Search for the cell housing the specified text and yield its [X, Y] center coordinate. 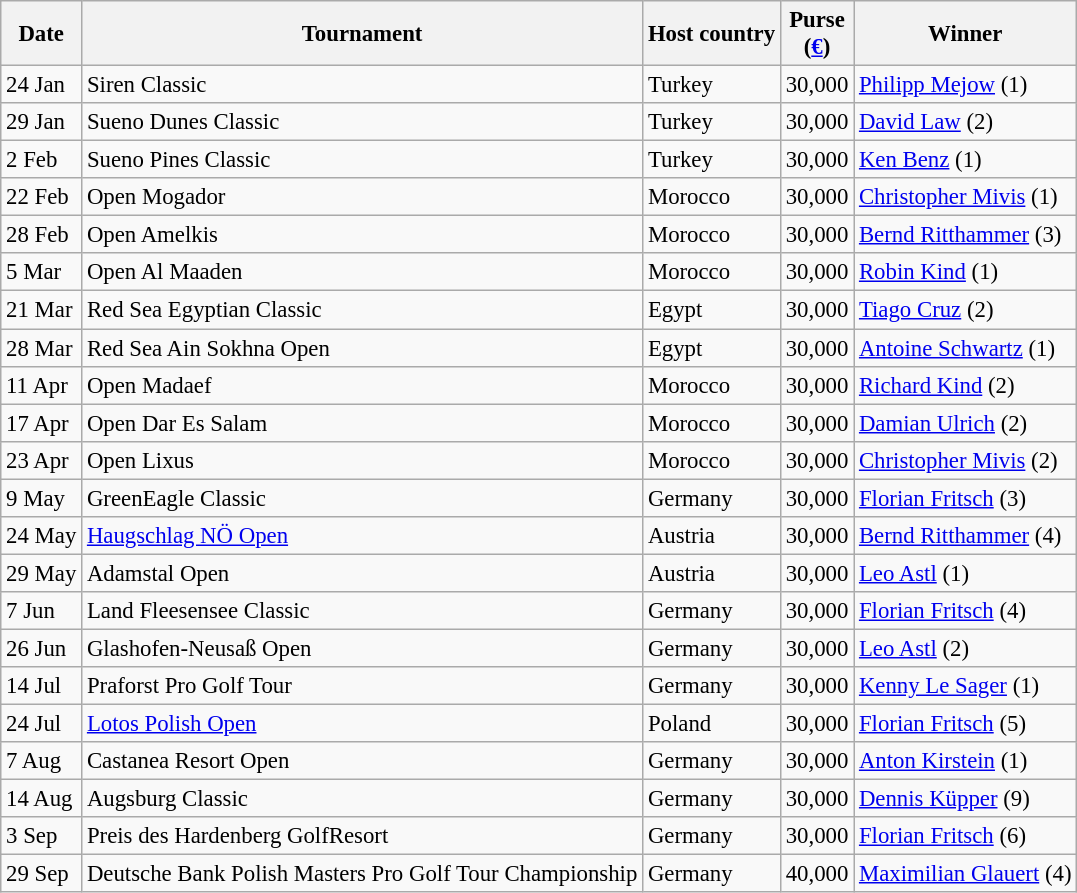
Augsburg Classic [362, 799]
Philipp Mejow (1) [966, 85]
Sueno Dunes Classic [362, 122]
Praforst Pro Golf Tour [362, 686]
GreenEagle Classic [362, 498]
Date [42, 34]
Sueno Pines Classic [362, 160]
7 Jun [42, 611]
Lotos Polish Open [362, 724]
28 Feb [42, 235]
29 Jan [42, 122]
26 Jun [42, 648]
Open Mogador [362, 197]
Ken Benz (1) [966, 160]
23 Apr [42, 460]
Florian Fritsch (3) [966, 498]
Damian Ulrich (2) [966, 423]
Purse(€) [816, 34]
David Law (2) [966, 122]
2 Feb [42, 160]
Open Madaef [362, 385]
Bernd Ritthammer (4) [966, 536]
Florian Fritsch (4) [966, 611]
Open Al Maaden [362, 273]
Haugschlag NÖ Open [362, 536]
21 Mar [42, 310]
Robin Kind (1) [966, 273]
40,000 [816, 874]
3 Sep [42, 836]
Richard Kind (2) [966, 385]
Glashofen-Neusaß Open [362, 648]
Christopher Mivis (1) [966, 197]
Anton Kirstein (1) [966, 761]
Florian Fritsch (5) [966, 724]
Land Fleesensee Classic [362, 611]
Red Sea Ain Sokhna Open [362, 348]
29 May [42, 573]
24 May [42, 536]
7 Aug [42, 761]
24 Jan [42, 85]
22 Feb [42, 197]
9 May [42, 498]
11 Apr [42, 385]
Kenny Le Sager (1) [966, 686]
Red Sea Egyptian Classic [362, 310]
Leo Astl (1) [966, 573]
Dennis Küpper (9) [966, 799]
Florian Fritsch (6) [966, 836]
Bernd Ritthammer (3) [966, 235]
Adamstal Open [362, 573]
Preis des Hardenberg GolfResort [362, 836]
Open Lixus [362, 460]
Antoine Schwartz (1) [966, 348]
Christopher Mivis (2) [966, 460]
Tournament [362, 34]
Winner [966, 34]
17 Apr [42, 423]
28 Mar [42, 348]
Deutsche Bank Polish Masters Pro Golf Tour Championship [362, 874]
29 Sep [42, 874]
Open Dar Es Salam [362, 423]
Siren Classic [362, 85]
Leo Astl (2) [966, 648]
24 Jul [42, 724]
Tiago Cruz (2) [966, 310]
Open Amelkis [362, 235]
Castanea Resort Open [362, 761]
Poland [712, 724]
Host country [712, 34]
5 Mar [42, 273]
Maximilian Glauert (4) [966, 874]
14 Aug [42, 799]
14 Jul [42, 686]
